From the cell containing the given text, extract its center point as (x, y) coordinate. 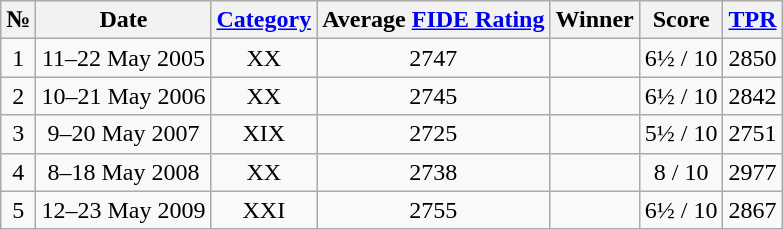
2751 (752, 134)
8 / 10 (681, 172)
XXI (264, 210)
11–22 May 2005 (124, 58)
2977 (752, 172)
8–18 May 2008 (124, 172)
Average FIDE Rating (434, 20)
9–20 May 2007 (124, 134)
XIX (264, 134)
Category (264, 20)
2745 (434, 96)
2747 (434, 58)
10–21 May 2006 (124, 96)
2738 (434, 172)
№ (18, 20)
5 (18, 210)
Winner (594, 20)
12–23 May 2009 (124, 210)
TPR (752, 20)
2850 (752, 58)
1 (18, 58)
2842 (752, 96)
2867 (752, 210)
5½ / 10 (681, 134)
Score (681, 20)
4 (18, 172)
2 (18, 96)
Date (124, 20)
2755 (434, 210)
3 (18, 134)
2725 (434, 134)
